Return the [x, y] coordinate for the center point of the cell that contains the specified text.  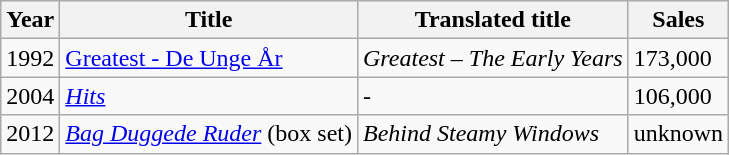
Behind Steamy Windows [492, 134]
Hits [209, 96]
106,000 [678, 96]
Translated title [492, 20]
- [492, 96]
Title [209, 20]
1992 [30, 58]
Greatest - De Unge År [209, 58]
2012 [30, 134]
Bag Duggede Ruder (box set) [209, 134]
Sales [678, 20]
Year [30, 20]
2004 [30, 96]
unknown [678, 134]
173,000 [678, 58]
Greatest – The Early Years [492, 58]
